Detect which cell encompasses the target text, then output its (X, Y) center coordinate. 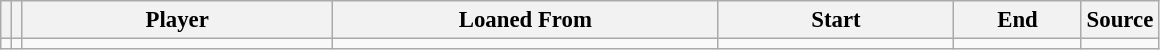
Source (1120, 20)
Loaned From (526, 20)
Player (178, 20)
Start (836, 20)
End (1018, 20)
